Return the (X, Y) coordinate for the center point of the cell that contains the specified text.  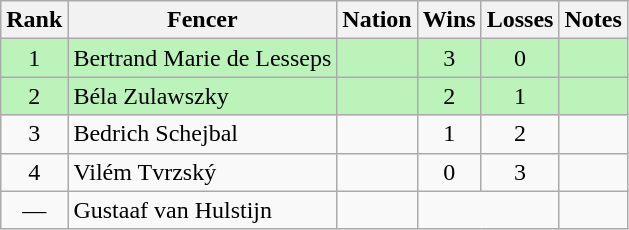
Losses (520, 20)
Béla Zulawszky (202, 96)
4 (34, 172)
Gustaaf van Hulstijn (202, 210)
Bertrand Marie de Lesseps (202, 58)
Vilém Tvrzský (202, 172)
Bedrich Schejbal (202, 134)
Rank (34, 20)
Fencer (202, 20)
Notes (593, 20)
Nation (377, 20)
Wins (449, 20)
— (34, 210)
